Provide the (X, Y) coordinate of the cell's center where the given text is located.  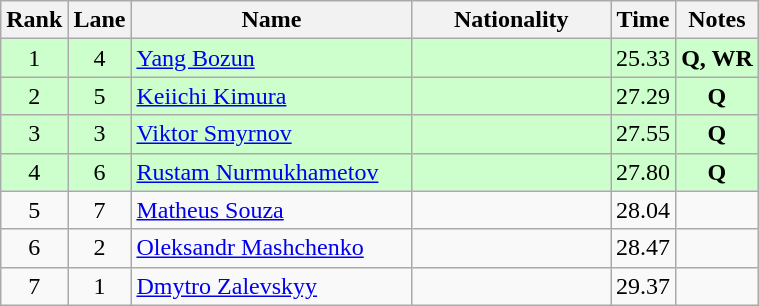
Rustam Nurmukhametov (272, 172)
27.80 (644, 172)
Yang Bozun (272, 58)
Q, WR (718, 58)
Matheus Souza (272, 210)
Oleksandr Mashchenko (272, 248)
28.47 (644, 248)
Nationality (512, 20)
29.37 (644, 286)
Viktor Smyrnov (272, 134)
Time (644, 20)
Lane (100, 20)
Keiichi Kimura (272, 96)
27.55 (644, 134)
Name (272, 20)
25.33 (644, 58)
28.04 (644, 210)
Dmytro Zalevskyy (272, 286)
27.29 (644, 96)
Notes (718, 20)
Rank (34, 20)
